Find where the given text appears and provide that cell's center as (x, y) coordinate. 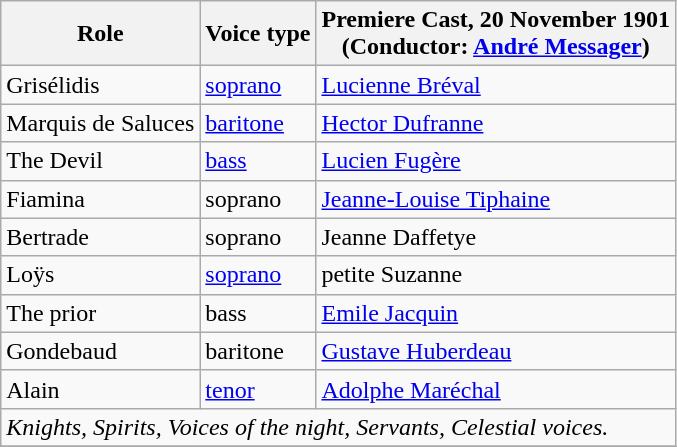
Alain (100, 389)
Role (100, 34)
Voice type (258, 34)
petite Suzanne (496, 275)
Grisélidis (100, 85)
The Devil (100, 161)
Lucien Fugère (496, 161)
tenor (258, 389)
Adolphe Maréchal (496, 389)
Gustave Huberdeau (496, 351)
Emile Jacquin (496, 313)
The prior (100, 313)
Lucienne Bréval (496, 85)
Jeanne-Louise Tiphaine (496, 199)
Knights, Spirits, Voices of the night, Servants, Celestial voices. (338, 427)
Hector Dufranne (496, 123)
Premiere Cast, 20 November 1901(Conductor: André Messager) (496, 34)
Bertrade (100, 237)
Fiamina (100, 199)
Marquis de Saluces (100, 123)
Gondebaud (100, 351)
Jeanne Daffetye (496, 237)
Loÿs (100, 275)
